Extract the (x, y) coordinate from the center of the cell holding the provided text.  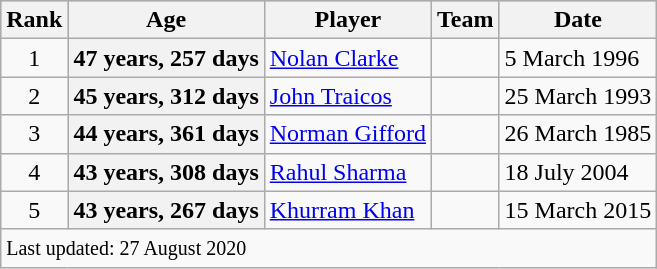
3 (34, 134)
Last updated: 27 August 2020 (329, 248)
43 years, 267 days (166, 210)
Team (466, 20)
Date (578, 20)
47 years, 257 days (166, 58)
5 March 1996 (578, 58)
5 (34, 210)
Rahul Sharma (348, 172)
2 (34, 96)
Rank (34, 20)
15 March 2015 (578, 210)
Age (166, 20)
26 March 1985 (578, 134)
1 (34, 58)
45 years, 312 days (166, 96)
44 years, 361 days (166, 134)
Nolan Clarke (348, 58)
4 (34, 172)
43 years, 308 days (166, 172)
Player (348, 20)
Khurram Khan (348, 210)
25 March 1993 (578, 96)
John Traicos (348, 96)
18 July 2004 (578, 172)
Norman Gifford (348, 134)
